Return (X, Y) of the center of cell containing provided text 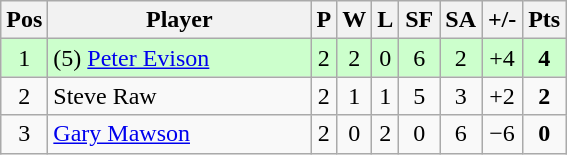
P (324, 20)
SF (420, 20)
L (386, 20)
Steve Raw (180, 96)
W (354, 20)
+2 (502, 96)
Pts (544, 20)
Pos (24, 20)
(5) Peter Evison (180, 58)
5 (420, 96)
+4 (502, 58)
SA (461, 20)
+/- (502, 20)
Gary Mawson (180, 134)
−6 (502, 134)
4 (544, 58)
Player (180, 20)
